Return [x, y] of the center of cell containing provided text 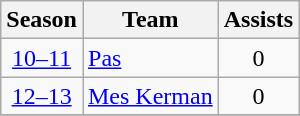
10–11 [42, 58]
Mes Kerman [150, 96]
Team [150, 20]
Pas [150, 58]
Assists [258, 20]
Season [42, 20]
12–13 [42, 96]
